From the cell containing the given text, extract its center point as [X, Y] coordinate. 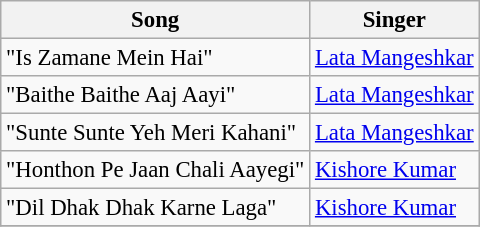
"Honthon Pe Jaan Chali Aayegi" [156, 170]
Singer [394, 20]
"Sunte Sunte Yeh Meri Kahani" [156, 133]
Song [156, 20]
"Is Zamane Mein Hai" [156, 58]
"Baithe Baithe Aaj Aayi" [156, 95]
"Dil Dhak Dhak Karne Laga" [156, 208]
